Locate the cell with the specified text and output its [X, Y] center coordinate. 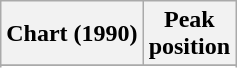
Peak position [189, 34]
Chart (1990) [72, 34]
